Identify which cell holds the provided text, then report its [X, Y] central coordinate. 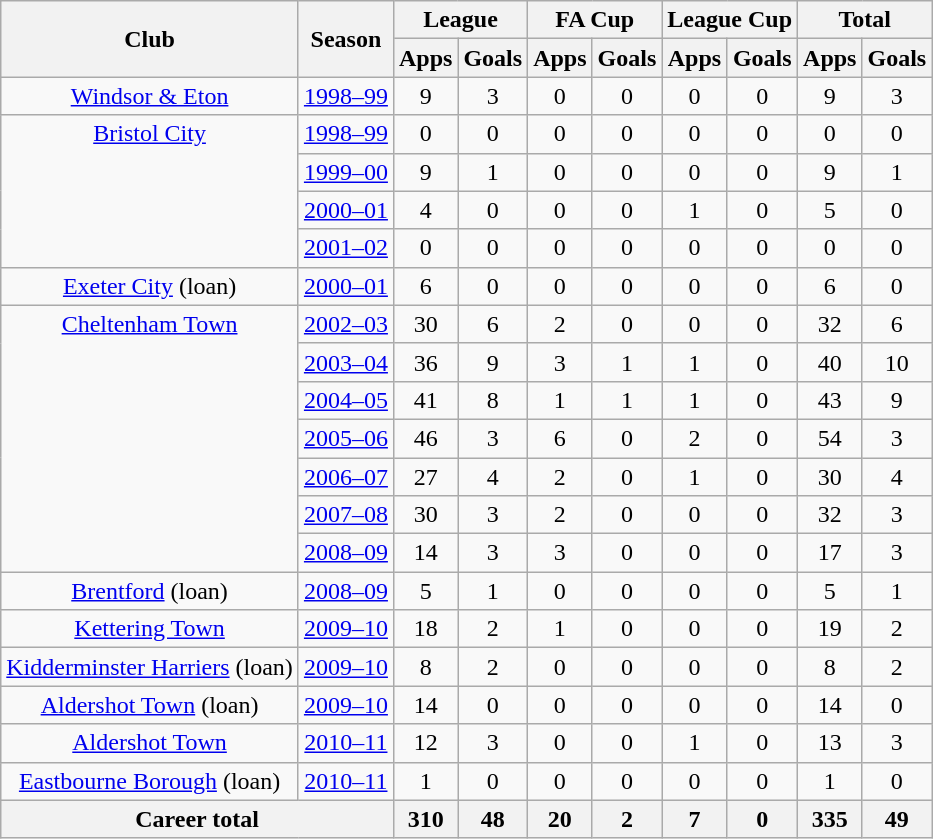
335 [830, 819]
49 [897, 819]
2001–02 [346, 248]
League Cup [730, 20]
12 [425, 743]
Career total [198, 819]
Total [865, 20]
Aldershot Town [150, 743]
2003–04 [346, 362]
10 [897, 362]
36 [425, 362]
Exeter City (loan) [150, 286]
2006–07 [346, 477]
54 [830, 438]
Cheltenham Town [150, 438]
Bristol City [150, 191]
18 [425, 629]
Aldershot Town (loan) [150, 705]
48 [493, 819]
17 [830, 553]
40 [830, 362]
13 [830, 743]
Season [346, 39]
310 [425, 819]
27 [425, 477]
2007–08 [346, 515]
1999–00 [346, 172]
7 [694, 819]
Eastbourne Borough (loan) [150, 781]
Kidderminster Harriers (loan) [150, 667]
Club [150, 39]
2002–03 [346, 324]
Windsor & Eton [150, 96]
19 [830, 629]
Kettering Town [150, 629]
2004–05 [346, 400]
League [460, 20]
43 [830, 400]
41 [425, 400]
Brentford (loan) [150, 591]
46 [425, 438]
FA Cup [595, 20]
20 [560, 819]
2005–06 [346, 438]
